Capture the cell that displays the provided text and extract its [X, Y] central coordinate. 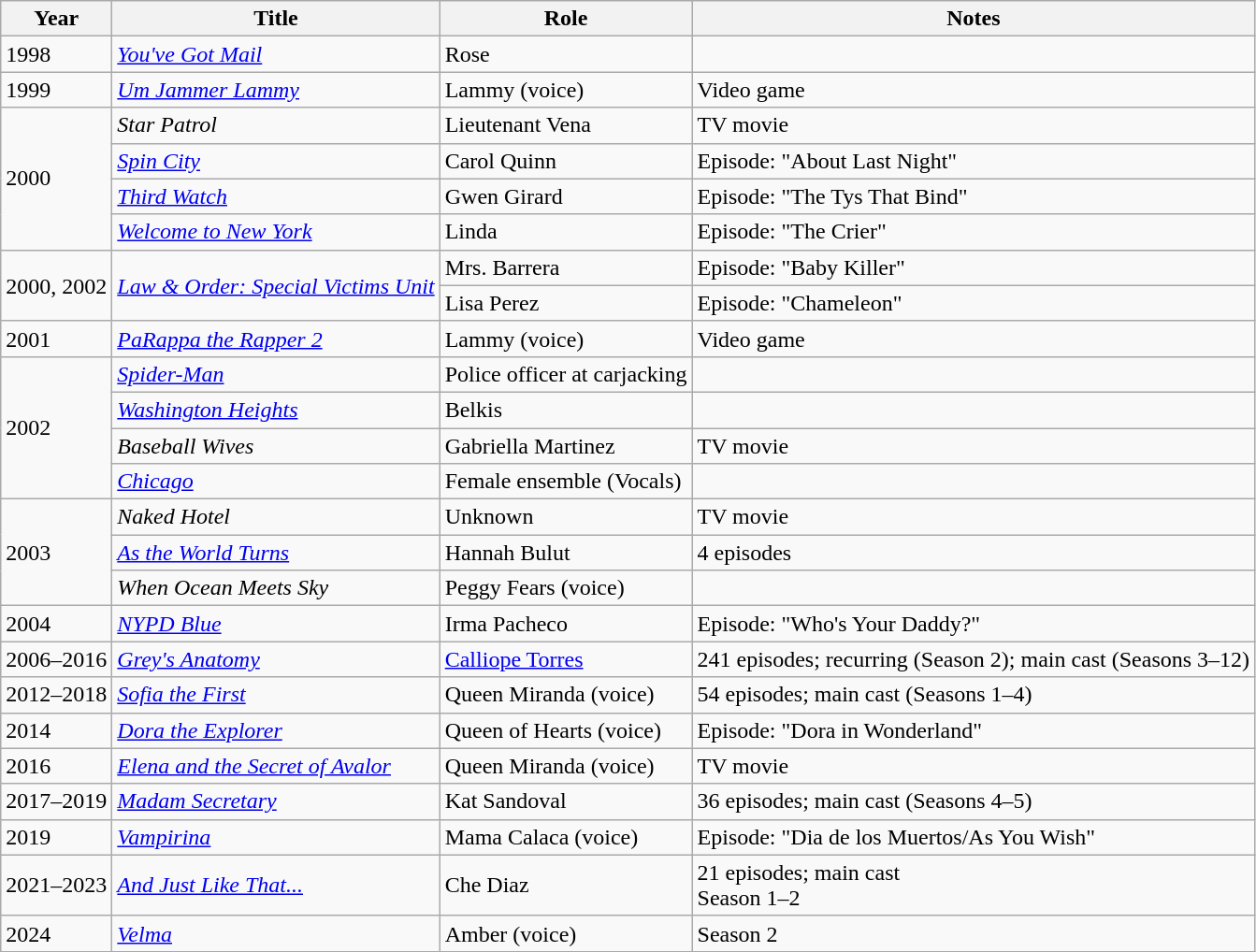
Grey's Anatomy [276, 659]
Baseball Wives [276, 446]
2006–2016 [56, 659]
Mama Calaca (voice) [566, 837]
Hannah Bulut [566, 553]
Title [276, 19]
Chicago [276, 482]
2012–2018 [56, 695]
241 episodes; recurring (Season 2); main cast (Seasons 3–12) [974, 659]
2000, 2002 [56, 285]
21 episodes; main cast Season 1–2 [974, 885]
Vampirina [276, 837]
Washington Heights [276, 410]
2002 [56, 427]
Spin City [276, 161]
Um Jammer Lammy [276, 90]
4 episodes [974, 553]
Episode: "About Last Night" [974, 161]
Linda [566, 232]
2004 [56, 624]
Irma Pacheco [566, 624]
Kat Sandoval [566, 801]
1999 [56, 90]
Sofia the First [276, 695]
Star Patrol [276, 125]
Lisa Perez [566, 303]
Mrs. Barrera [566, 267]
54 episodes; main cast (Seasons 1–4) [974, 695]
1998 [56, 54]
Rose [566, 54]
2016 [56, 766]
Episode: "Baby Killer" [974, 267]
As the World Turns [276, 553]
PaRappa the Rapper 2 [276, 339]
Unknown [566, 517]
Episode: "The Tys That Bind" [974, 196]
Lieutenant Vena [566, 125]
When Ocean Meets Sky [276, 588]
Episode: "Who's Your Daddy?" [974, 624]
2000 [56, 179]
Female ensemble (Vocals) [566, 482]
Year [56, 19]
Che Diaz [566, 885]
Queen of Hearts (voice) [566, 730]
Calliope Torres [566, 659]
Law & Order: Special Victims Unit [276, 285]
Carol Quinn [566, 161]
Gabriella Martinez [566, 446]
Episode: "Dora in Wonderland" [974, 730]
2003 [56, 553]
Belkis [566, 410]
2014 [56, 730]
You've Got Mail [276, 54]
2019 [56, 837]
Season 2 [974, 933]
Notes [974, 19]
Role [566, 19]
Madam Secretary [276, 801]
Velma [276, 933]
And Just Like That... [276, 885]
Third Watch [276, 196]
2021–2023 [56, 885]
Elena and the Secret of Avalor [276, 766]
Dora the Explorer [276, 730]
Police officer at carjacking [566, 374]
Naked Hotel [276, 517]
NYPD Blue [276, 624]
Amber (voice) [566, 933]
Episode: "Dia de los Muertos/As You Wish" [974, 837]
Peggy Fears (voice) [566, 588]
Episode: "Chameleon" [974, 303]
2001 [56, 339]
Welcome to New York [276, 232]
2024 [56, 933]
Spider-Man [276, 374]
2017–2019 [56, 801]
36 episodes; main cast (Seasons 4–5) [974, 801]
Gwen Girard [566, 196]
Episode: "The Crier" [974, 232]
